Detect which cell encompasses the target text, then output its (X, Y) center coordinate. 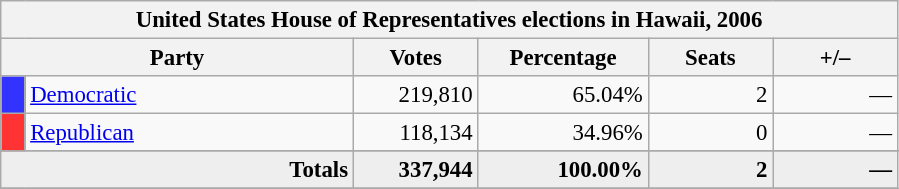
Totals (178, 170)
Votes (416, 58)
100.00% (563, 170)
65.04% (563, 95)
34.96% (563, 133)
United States House of Representatives elections in Hawaii, 2006 (450, 20)
Party (178, 58)
Percentage (563, 58)
337,944 (416, 170)
Democratic (189, 95)
Republican (189, 133)
+/– (836, 58)
118,134 (416, 133)
0 (710, 133)
Seats (710, 58)
219,810 (416, 95)
